Locate the cell with the specified text and output its [X, Y] center coordinate. 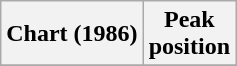
Peakposition [189, 34]
Chart (1986) [72, 34]
